Determine the (x, y) coordinate at the center of the cell enclosing the given text.  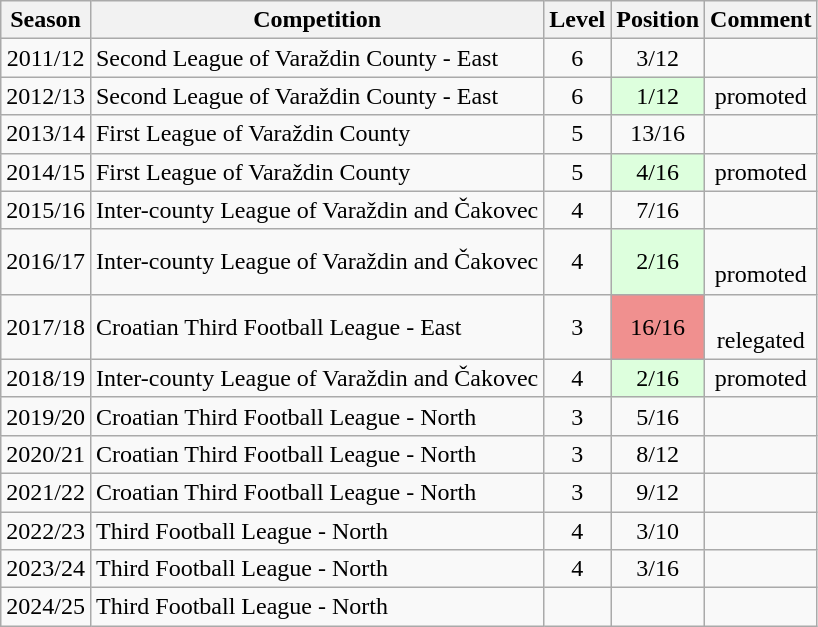
2014/15 (46, 172)
2018/19 (46, 378)
2019/20 (46, 416)
Position (658, 20)
3/12 (658, 58)
8/12 (658, 454)
3/10 (658, 531)
2023/24 (46, 569)
2011/12 (46, 58)
13/16 (658, 134)
9/12 (658, 492)
1/12 (658, 96)
Croatian Third Football League - East (316, 326)
4/16 (658, 172)
2024/25 (46, 607)
2022/23 (46, 531)
Comment (761, 20)
2013/14 (46, 134)
3/16 (658, 569)
2021/22 (46, 492)
Competition (316, 20)
2012/13 (46, 96)
16/16 (658, 326)
2016/17 (46, 262)
Season (46, 20)
7/16 (658, 210)
Level (578, 20)
relegated (761, 326)
2015/16 (46, 210)
5/16 (658, 416)
2020/21 (46, 454)
2017/18 (46, 326)
